Search for the cell housing the specified text and yield its (x, y) center coordinate. 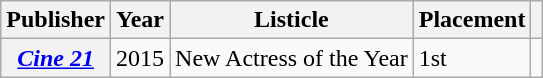
Year (140, 20)
New Actress of the Year (292, 58)
Cine 21 (56, 58)
Placement (472, 20)
1st (472, 58)
Publisher (56, 20)
2015 (140, 58)
Listicle (292, 20)
